Determine the (x, y) coordinate at the center of the cell enclosing the given text.  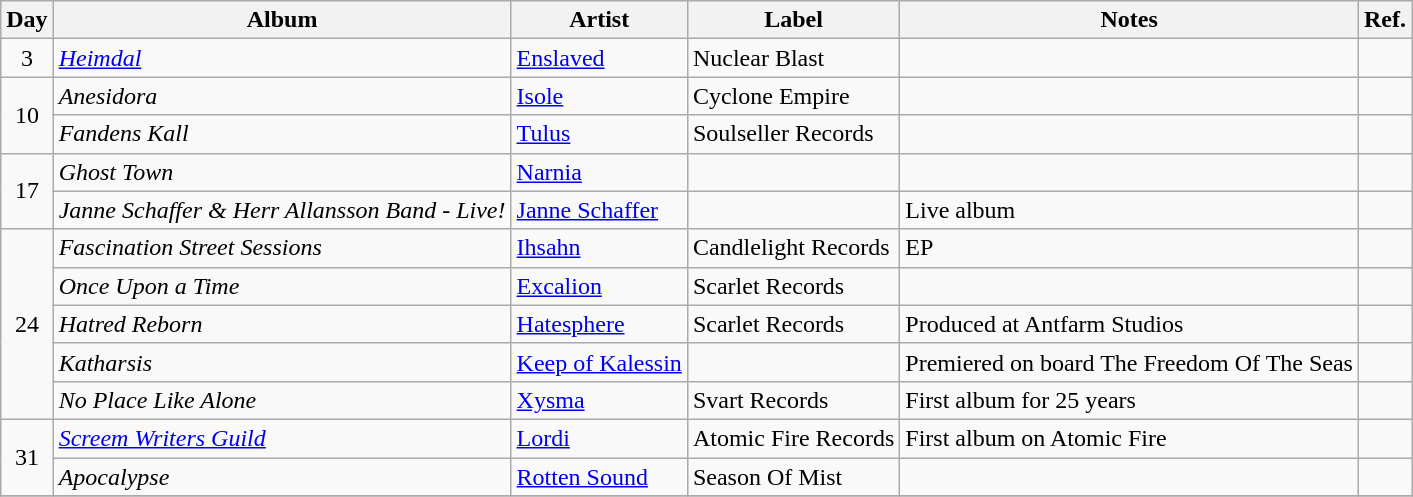
Apocalypse (282, 477)
No Place Like Alone (282, 400)
Anesidora (282, 96)
Album (282, 20)
First album on Atomic Fire (1130, 438)
3 (27, 58)
Rotten Sound (599, 477)
Janne Schaffer & Herr Allansson Band - Live! (282, 210)
Janne Schaffer (599, 210)
Notes (1130, 20)
Excalion (599, 286)
Heimdal (282, 58)
Xysma (599, 400)
Ihsahn (599, 248)
Fascination Street Sessions (282, 248)
Enslaved (599, 58)
Narnia (599, 172)
Screem Writers Guild (282, 438)
Lordi (599, 438)
Ghost Town (282, 172)
Fandens Kall (282, 134)
Live album (1130, 210)
Katharsis (282, 362)
Soulseller Records (793, 134)
Once Upon a Time (282, 286)
First album for 25 years (1130, 400)
24 (27, 324)
Candlelight Records (793, 248)
Produced at Antfarm Studios (1130, 324)
Hatesphere (599, 324)
Tulus (599, 134)
EP (1130, 248)
31 (27, 457)
Premiered on board The Freedom Of The Seas (1130, 362)
Atomic Fire Records (793, 438)
Day (27, 20)
Svart Records (793, 400)
Nuclear Blast (793, 58)
Isole (599, 96)
Cyclone Empire (793, 96)
Season Of Mist (793, 477)
10 (27, 115)
17 (27, 191)
Hatred Reborn (282, 324)
Ref. (1384, 20)
Artist (599, 20)
Label (793, 20)
Keep of Kalessin (599, 362)
